Detect which cell encompasses the target text, then output its [X, Y] center coordinate. 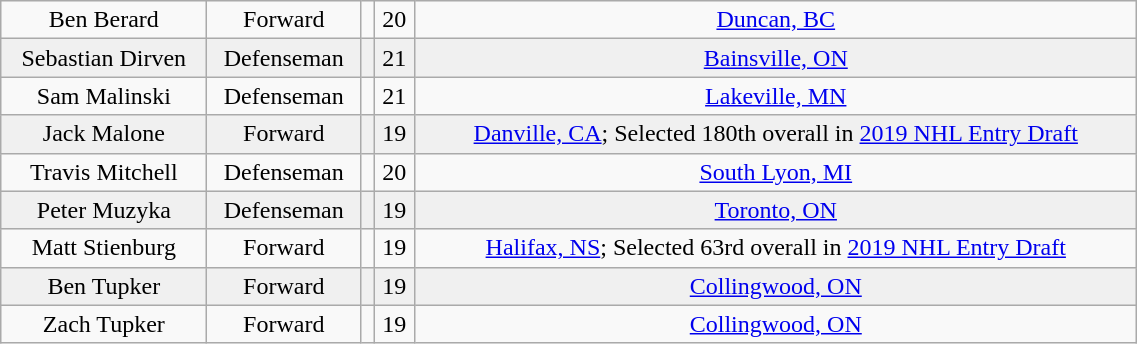
Halifax, NS; Selected 63rd overall in 2019 NHL Entry Draft [776, 248]
Sam Malinski [104, 96]
Lakeville, MN [776, 96]
Duncan, BC [776, 20]
Bainsville, ON [776, 58]
Matt Stienburg [104, 248]
Toronto, ON [776, 210]
Ben Tupker [104, 286]
Peter Muzyka [104, 210]
Danville, CA; Selected 180th overall in 2019 NHL Entry Draft [776, 134]
Sebastian Dirven [104, 58]
Jack Malone [104, 134]
South Lyon, MI [776, 172]
Zach Tupker [104, 324]
Travis Mitchell [104, 172]
Ben Berard [104, 20]
